From the cell containing the given text, extract its center point as (X, Y) coordinate. 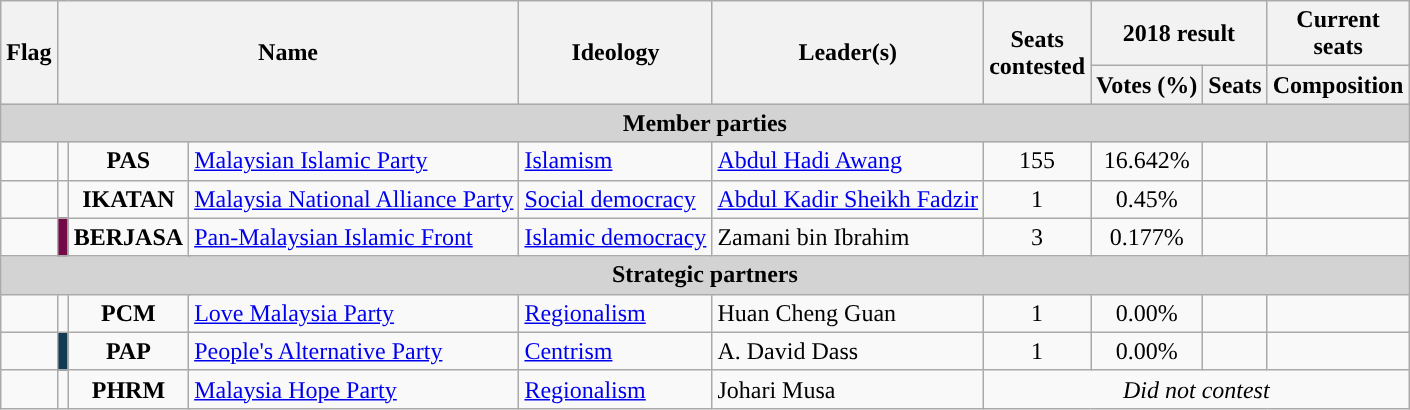
155 (1038, 161)
Huan Cheng Guan (848, 313)
Currentseats (1338, 34)
Votes (%) (1147, 85)
Social democracy (616, 199)
A. David Dass (848, 351)
PAP (128, 351)
Malaysian Islamic Party (354, 161)
Strategic partners (705, 275)
People's Alternative Party (354, 351)
Composition (1338, 85)
Abdul Hadi Awang (848, 161)
Malaysia National Alliance Party (354, 199)
Did not contest (1196, 389)
PCM (128, 313)
Leader(s) (848, 52)
Islamism (616, 161)
0.177% (1147, 237)
Seatscontested (1038, 52)
Seats (1235, 85)
16.642% (1147, 161)
Islamic democracy (616, 237)
Zamani bin Ibrahim (848, 237)
Pan-Malaysian Islamic Front (354, 237)
Flag (29, 52)
BERJASA (128, 237)
PAS (128, 161)
Name (288, 52)
Abdul Kadir Sheikh Fadzir (848, 199)
Member parties (705, 123)
0.45% (1147, 199)
2018 result (1180, 34)
Love Malaysia Party (354, 313)
IKATAN (128, 199)
Ideology (616, 52)
Johari Musa (848, 389)
PHRM (128, 389)
Malaysia Hope Party (354, 389)
3 (1038, 237)
Centrism (616, 351)
